Scan for the cell matching the given text and deliver its [X, Y] coordinate at center. 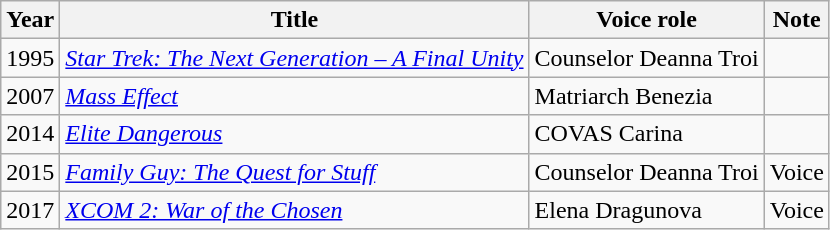
Star Trek: The Next Generation – A Final Unity [294, 58]
2017 [30, 210]
2015 [30, 172]
XCOM 2: War of the Chosen [294, 210]
Year [30, 20]
COVAS Carina [646, 134]
Elena Dragunova [646, 210]
Voice role [646, 20]
Mass Effect [294, 96]
Elite Dangerous [294, 134]
Title [294, 20]
Note [796, 20]
Family Guy: The Quest for Stuff [294, 172]
2014 [30, 134]
2007 [30, 96]
1995 [30, 58]
Matriarch Benezia [646, 96]
